Scan for the cell matching the given text and deliver its [x, y] coordinate at center. 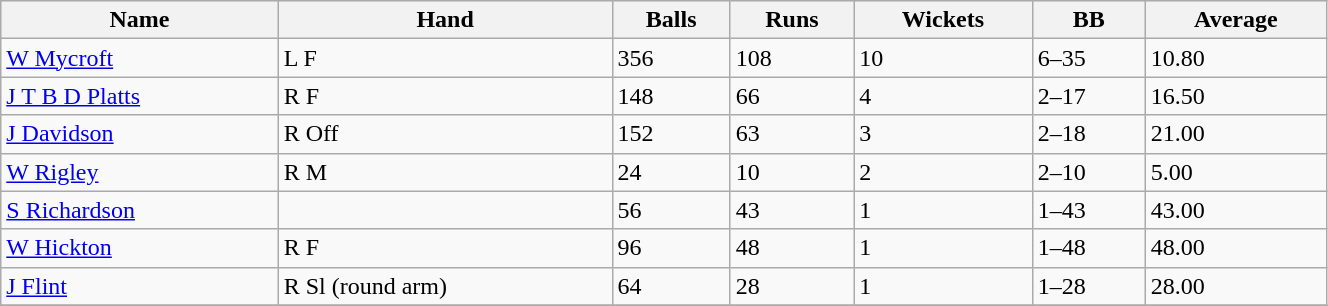
4 [944, 96]
J Davidson [140, 134]
63 [792, 134]
152 [671, 134]
24 [671, 172]
R Off [445, 134]
28.00 [1236, 286]
BB [1088, 20]
W Hickton [140, 248]
L F [445, 58]
43.00 [1236, 210]
10.80 [1236, 58]
48.00 [1236, 248]
2 [944, 172]
43 [792, 210]
Balls [671, 20]
356 [671, 58]
148 [671, 96]
5.00 [1236, 172]
108 [792, 58]
1–28 [1088, 286]
56 [671, 210]
S Richardson [140, 210]
66 [792, 96]
Runs [792, 20]
Wickets [944, 20]
J Flint [140, 286]
2–10 [1088, 172]
28 [792, 286]
2–18 [1088, 134]
Average [1236, 20]
R M [445, 172]
1–43 [1088, 210]
16.50 [1236, 96]
6–35 [1088, 58]
Hand [445, 20]
Name [140, 20]
1–48 [1088, 248]
96 [671, 248]
R Sl (round arm) [445, 286]
W Rigley [140, 172]
21.00 [1236, 134]
2–17 [1088, 96]
64 [671, 286]
48 [792, 248]
3 [944, 134]
W Mycroft [140, 58]
J T B D Platts [140, 96]
